Output the (X, Y) coordinate of the center of the cell containing the given text.  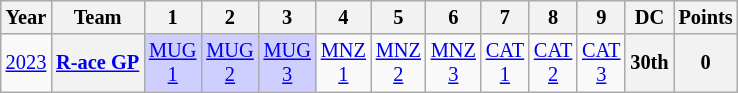
5 (398, 17)
MUG2 (230, 63)
CAT2 (553, 63)
CAT3 (601, 63)
Year (26, 17)
6 (454, 17)
Team (98, 17)
1 (172, 17)
30th (649, 63)
R-ace GP (98, 63)
0 (706, 63)
CAT1 (505, 63)
4 (344, 17)
3 (288, 17)
MNZ3 (454, 63)
8 (553, 17)
Points (706, 17)
MNZ1 (344, 63)
2023 (26, 63)
MNZ2 (398, 63)
DC (649, 17)
9 (601, 17)
MUG3 (288, 63)
7 (505, 17)
MUG1 (172, 63)
2 (230, 17)
